Scan for the cell matching the given text and deliver its [X, Y] coordinate at center. 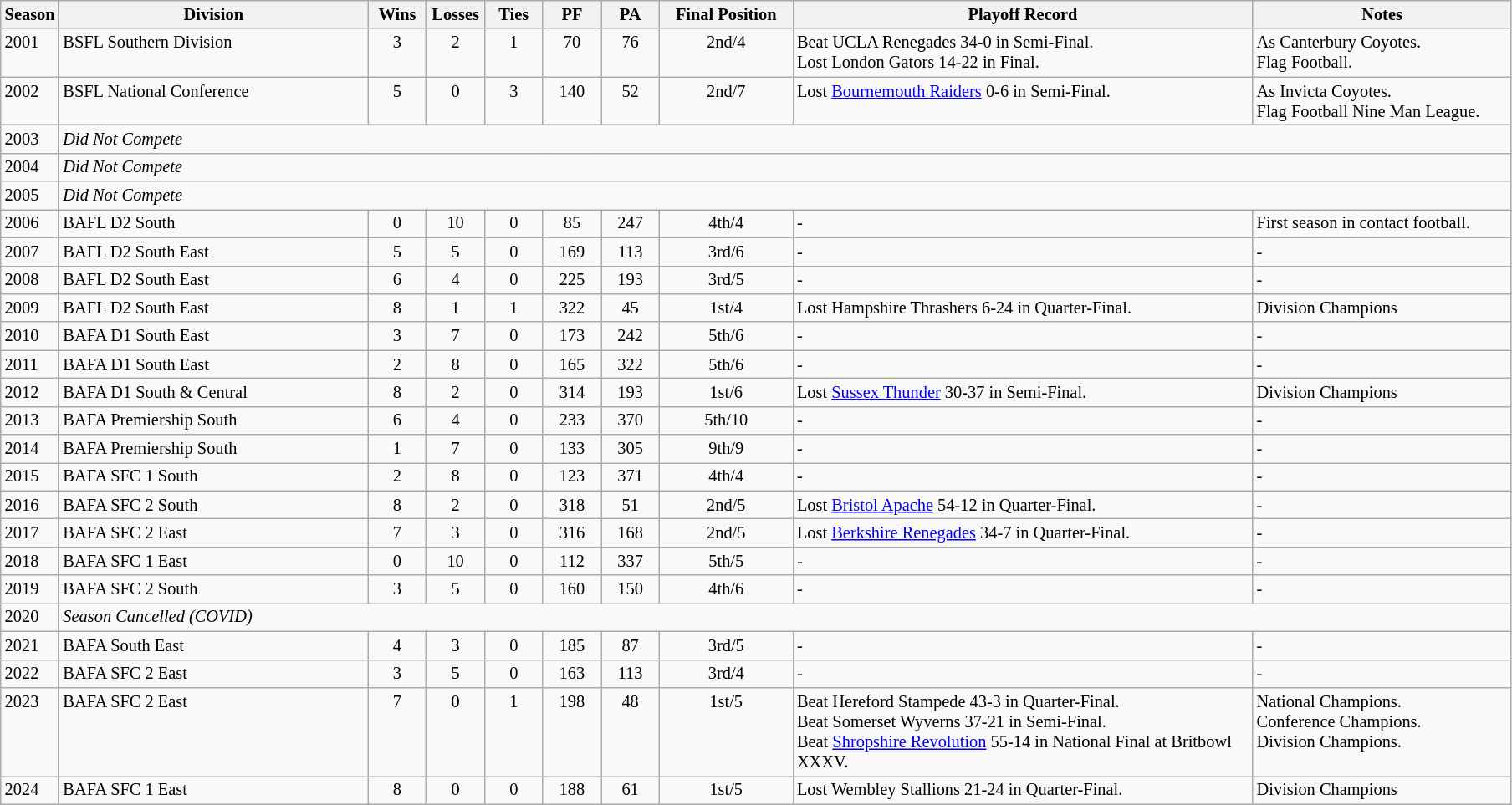
2011 [30, 364]
BAFA SFC 1 South [213, 476]
242 [631, 336]
173 [572, 336]
316 [572, 532]
2019 [30, 589]
2018 [30, 561]
2010 [30, 336]
BAFA South East [213, 645]
2007 [30, 252]
Lost Wembley Stallions 21-24 in Quarter-Final. [1023, 790]
Lost Bournemouth Raiders 0-6 in Semi-Final. [1023, 101]
2016 [30, 505]
233 [572, 420]
2013 [30, 420]
165 [572, 364]
1st/4 [726, 308]
3rd/6 [726, 252]
2024 [30, 790]
BAFL D2 South [213, 223]
76 [631, 53]
305 [631, 449]
4th/6 [726, 589]
BAFA D1 South & Central [213, 392]
2021 [30, 645]
9th/9 [726, 449]
Lost Hampshire Thrashers 6-24 in Quarter-Final. [1023, 308]
2014 [30, 449]
371 [631, 476]
PA [631, 14]
188 [572, 790]
85 [572, 223]
Season [30, 14]
Losses [456, 14]
BSFL Southern Division [213, 53]
Division [213, 14]
2020 [30, 617]
First season in contact football. [1382, 223]
123 [572, 476]
2015 [30, 476]
Lost Berkshire Renegades 34-7 in Quarter-Final. [1023, 532]
Beat UCLA Renegades 34-0 in Semi-Final.Lost London Gators 14-22 in Final. [1023, 53]
Wins [397, 14]
PF [572, 14]
2017 [30, 532]
52 [631, 101]
168 [631, 532]
370 [631, 420]
318 [572, 505]
Notes [1382, 14]
2002 [30, 101]
2006 [30, 223]
5th/10 [726, 420]
Lost Sussex Thunder 30-37 in Semi-Final. [1023, 392]
2004 [30, 167]
As Invicta Coyotes.Flag Football Nine Man League. [1382, 101]
314 [572, 392]
BSFL National Conference [213, 101]
Ties [513, 14]
2001 [30, 53]
169 [572, 252]
2nd/7 [726, 101]
198 [572, 731]
163 [572, 674]
2nd/4 [726, 53]
160 [572, 589]
45 [631, 308]
As Canterbury Coyotes.Flag Football. [1382, 53]
337 [631, 561]
185 [572, 645]
5th/5 [726, 561]
48 [631, 731]
133 [572, 449]
2023 [30, 731]
140 [572, 101]
2005 [30, 196]
2008 [30, 280]
Playoff Record [1023, 14]
150 [631, 589]
2009 [30, 308]
2012 [30, 392]
112 [572, 561]
Final Position [726, 14]
61 [631, 790]
2022 [30, 674]
247 [631, 223]
51 [631, 505]
1st/6 [726, 392]
225 [572, 280]
Season Cancelled (COVID) [784, 617]
87 [631, 645]
Lost Bristol Apache 54-12 in Quarter-Final. [1023, 505]
National Champions.Conference Champions.Division Champions. [1382, 731]
2003 [30, 139]
3rd/4 [726, 674]
70 [572, 53]
